Locate the cell with the specified text and output its (X, Y) center coordinate. 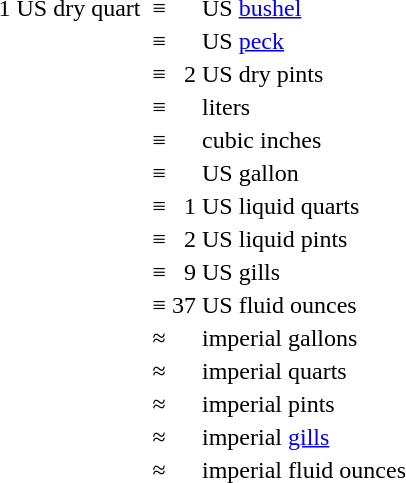
9 (184, 272)
1 (184, 206)
37 (184, 305)
